Determine the (x, y) coordinate at the center of the cell enclosing the given text.  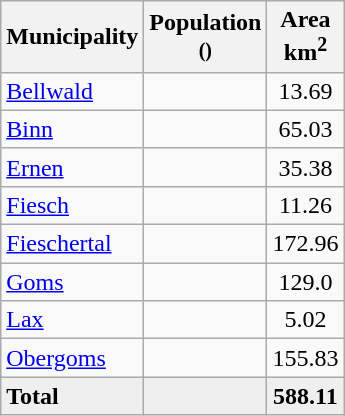
Goms (72, 282)
129.0 (306, 282)
35.38 (306, 167)
Population() (206, 37)
Ernen (72, 167)
11.26 (306, 205)
5.02 (306, 320)
Bellwald (72, 91)
Total (72, 396)
Fieschertal (72, 244)
Obergoms (72, 358)
Area km2 (306, 37)
13.69 (306, 91)
65.03 (306, 129)
Fiesch (72, 205)
155.83 (306, 358)
Lax (72, 320)
172.96 (306, 244)
588.11 (306, 396)
Municipality (72, 37)
Binn (72, 129)
